Find where the given text appears and provide that cell's center as [x, y] coordinate. 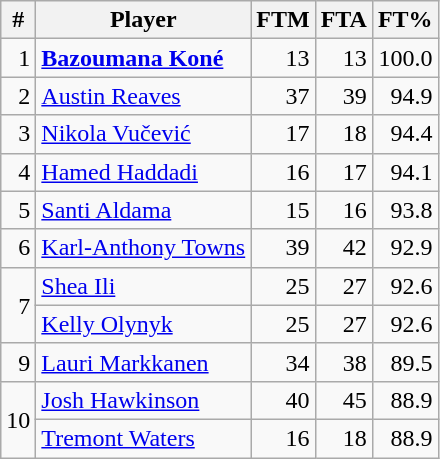
94.4 [405, 134]
FT% [405, 20]
Tremont Waters [144, 438]
45 [344, 400]
Austin Reaves [144, 96]
37 [283, 96]
42 [344, 248]
Hamed Haddadi [144, 172]
Josh Hawkinson [144, 400]
2 [18, 96]
40 [283, 400]
FTM [283, 20]
94.1 [405, 172]
93.8 [405, 210]
9 [18, 362]
3 [18, 134]
Player [144, 20]
92.9 [405, 248]
Lauri Markkanen [144, 362]
1 [18, 58]
Bazoumana Koné [144, 58]
FTA [344, 20]
6 [18, 248]
Kelly Olynyk [144, 324]
5 [18, 210]
10 [18, 419]
Santi Aldama [144, 210]
89.5 [405, 362]
94.9 [405, 96]
100.0 [405, 58]
4 [18, 172]
38 [344, 362]
Karl-Anthony Towns [144, 248]
15 [283, 210]
Shea Ili [144, 286]
7 [18, 305]
Nikola Vučević [144, 134]
34 [283, 362]
# [18, 20]
